Determine the [x, y] coordinate at the center of the cell enclosing the given text.  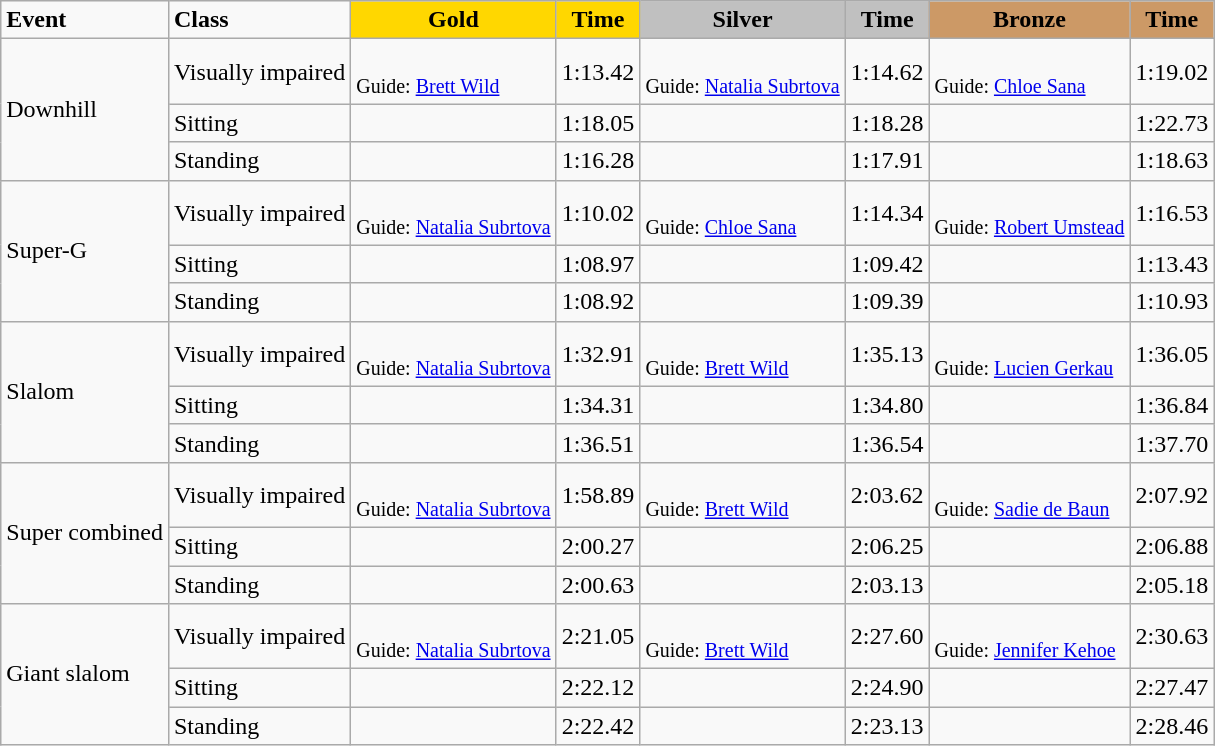
1:18.05 [598, 123]
1:08.92 [598, 302]
2:28.46 [1172, 726]
Silver [742, 20]
2:00.63 [598, 585]
1:19.02 [1172, 72]
1:14.62 [887, 72]
1:08.97 [598, 264]
2:30.63 [1172, 636]
2:24.90 [887, 688]
2:03.13 [887, 585]
2:27.60 [887, 636]
2:22.12 [598, 688]
Bronze [1030, 20]
Super combined [85, 532]
1:14.34 [887, 212]
Giant slalom [85, 674]
1:36.54 [887, 443]
2:06.88 [1172, 546]
2:22.42 [598, 726]
Slalom [85, 392]
1:22.73 [1172, 123]
Class [259, 20]
1:37.70 [1172, 443]
1:16.28 [598, 161]
1:13.42 [598, 72]
1:10.93 [1172, 302]
1:09.42 [887, 264]
Guide: Lucien Gerkau [1030, 354]
Guide: Sadie de Baun [1030, 494]
2:03.62 [887, 494]
1:18.63 [1172, 161]
2:07.92 [1172, 494]
1:13.43 [1172, 264]
Guide: Robert Umstead [1030, 212]
Downhill [85, 110]
Super-G [85, 250]
1:34.80 [887, 405]
1:17.91 [887, 161]
2:06.25 [887, 546]
Event [85, 20]
1:36.05 [1172, 354]
1:58.89 [598, 494]
2:00.27 [598, 546]
Gold [454, 20]
1:10.02 [598, 212]
2:27.47 [1172, 688]
1:34.31 [598, 405]
2:05.18 [1172, 585]
1:18.28 [887, 123]
1:32.91 [598, 354]
Guide: Jennifer Kehoe [1030, 636]
2:23.13 [887, 726]
1:16.53 [1172, 212]
1:09.39 [887, 302]
1:36.84 [1172, 405]
2:21.05 [598, 636]
1:35.13 [887, 354]
1:36.51 [598, 443]
